Output the (x, y) coordinate of the center of the cell containing the given text.  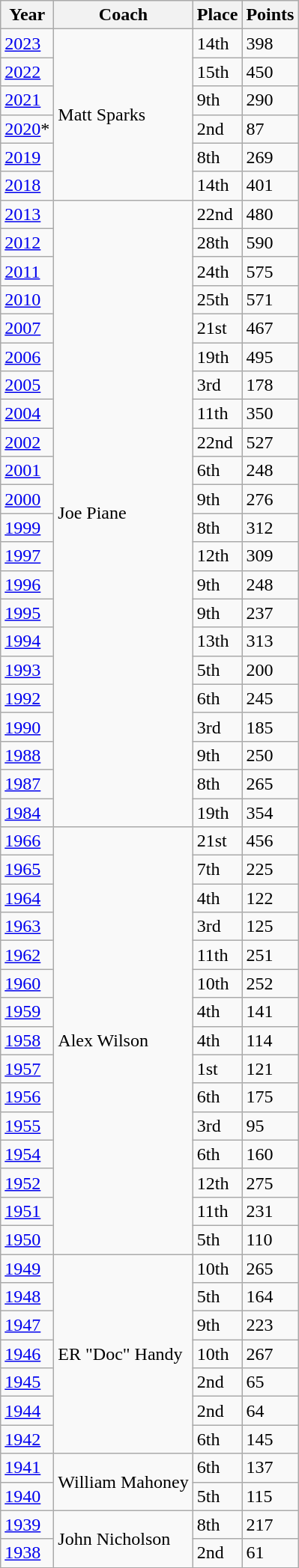
1994 (27, 641)
178 (270, 385)
495 (270, 357)
185 (270, 727)
2022 (27, 72)
145 (270, 1439)
1993 (27, 670)
251 (270, 955)
1954 (27, 1154)
25th (217, 299)
2019 (27, 157)
223 (270, 1326)
245 (270, 698)
267 (270, 1354)
1955 (27, 1126)
137 (270, 1468)
Matt Sparks (123, 115)
309 (270, 556)
1958 (27, 1040)
456 (270, 841)
Coach (123, 15)
95 (270, 1126)
1956 (27, 1097)
Alex Wilson (123, 1040)
275 (270, 1183)
61 (270, 1553)
13th (217, 641)
571 (270, 299)
160 (270, 1154)
1999 (27, 528)
64 (270, 1411)
1948 (27, 1297)
2012 (27, 242)
141 (270, 1012)
1984 (27, 812)
401 (270, 186)
1951 (27, 1211)
1959 (27, 1012)
125 (270, 927)
William Mahoney (123, 1482)
1942 (27, 1439)
2004 (27, 414)
313 (270, 641)
1957 (27, 1069)
575 (270, 271)
175 (270, 1097)
1940 (27, 1496)
1945 (27, 1382)
1987 (27, 784)
2005 (27, 385)
2023 (27, 43)
1952 (27, 1183)
269 (270, 157)
1964 (27, 898)
2000 (27, 499)
237 (270, 613)
1960 (27, 983)
Place (217, 15)
350 (270, 414)
200 (270, 670)
Joe Piane (123, 513)
24th (217, 271)
1965 (27, 870)
2021 (27, 100)
John Nicholson (123, 1539)
2013 (27, 214)
ER "Doc" Handy (123, 1354)
1995 (27, 613)
15th (217, 72)
250 (270, 755)
1950 (27, 1239)
28th (217, 242)
122 (270, 898)
2002 (27, 442)
2007 (27, 328)
65 (270, 1382)
231 (270, 1211)
110 (270, 1239)
1941 (27, 1468)
1939 (27, 1525)
2011 (27, 271)
2001 (27, 471)
1944 (27, 1411)
115 (270, 1496)
354 (270, 812)
2018 (27, 186)
450 (270, 72)
164 (270, 1297)
276 (270, 499)
225 (270, 870)
467 (270, 328)
1938 (27, 1553)
1st (217, 1069)
1997 (27, 556)
1963 (27, 927)
312 (270, 528)
1946 (27, 1354)
527 (270, 442)
1992 (27, 698)
2006 (27, 357)
1996 (27, 585)
121 (270, 1069)
590 (270, 242)
Year (27, 15)
217 (270, 1525)
114 (270, 1040)
1966 (27, 841)
1947 (27, 1326)
398 (270, 43)
252 (270, 983)
Points (270, 15)
1949 (27, 1269)
1990 (27, 727)
1962 (27, 955)
7th (217, 870)
2010 (27, 299)
290 (270, 100)
1988 (27, 755)
480 (270, 214)
2020* (27, 129)
87 (270, 129)
